Search for the cell housing the specified text and yield its [x, y] center coordinate. 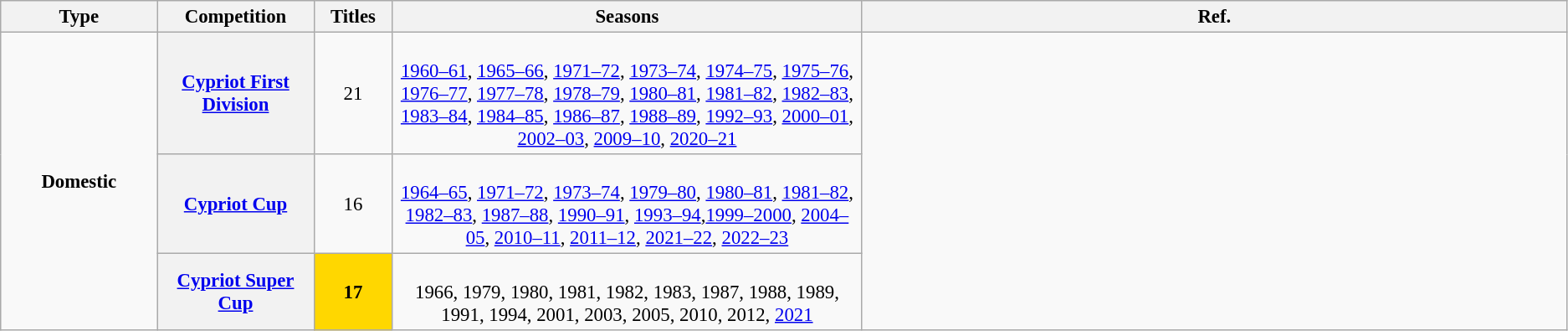
16 [353, 204]
Cypriot First Division [236, 94]
17 [353, 292]
Seasons [628, 17]
Domestic [79, 182]
1966, 1979, 1980, 1981, 1982, 1983, 1987, 1988, 1989, 1991, 1994, 2001, 2003, 2005, 2010, 2012, 2021 [628, 292]
Cypriot Cup [236, 204]
Titles [353, 17]
Cypriot Super Cup [236, 292]
Ref. [1214, 17]
1964–65, 1971–72, 1973–74, 1979–80, 1980–81, 1981–82, 1982–83, 1987–88, 1990–91, 1993–94,1999–2000, 2004–05, 2010–11, 2011–12, 2021–22, 2022–23 [628, 204]
Type [79, 17]
Competition [236, 17]
21 [353, 94]
